Determine the (x, y) coordinate at the center of the cell enclosing the given text.  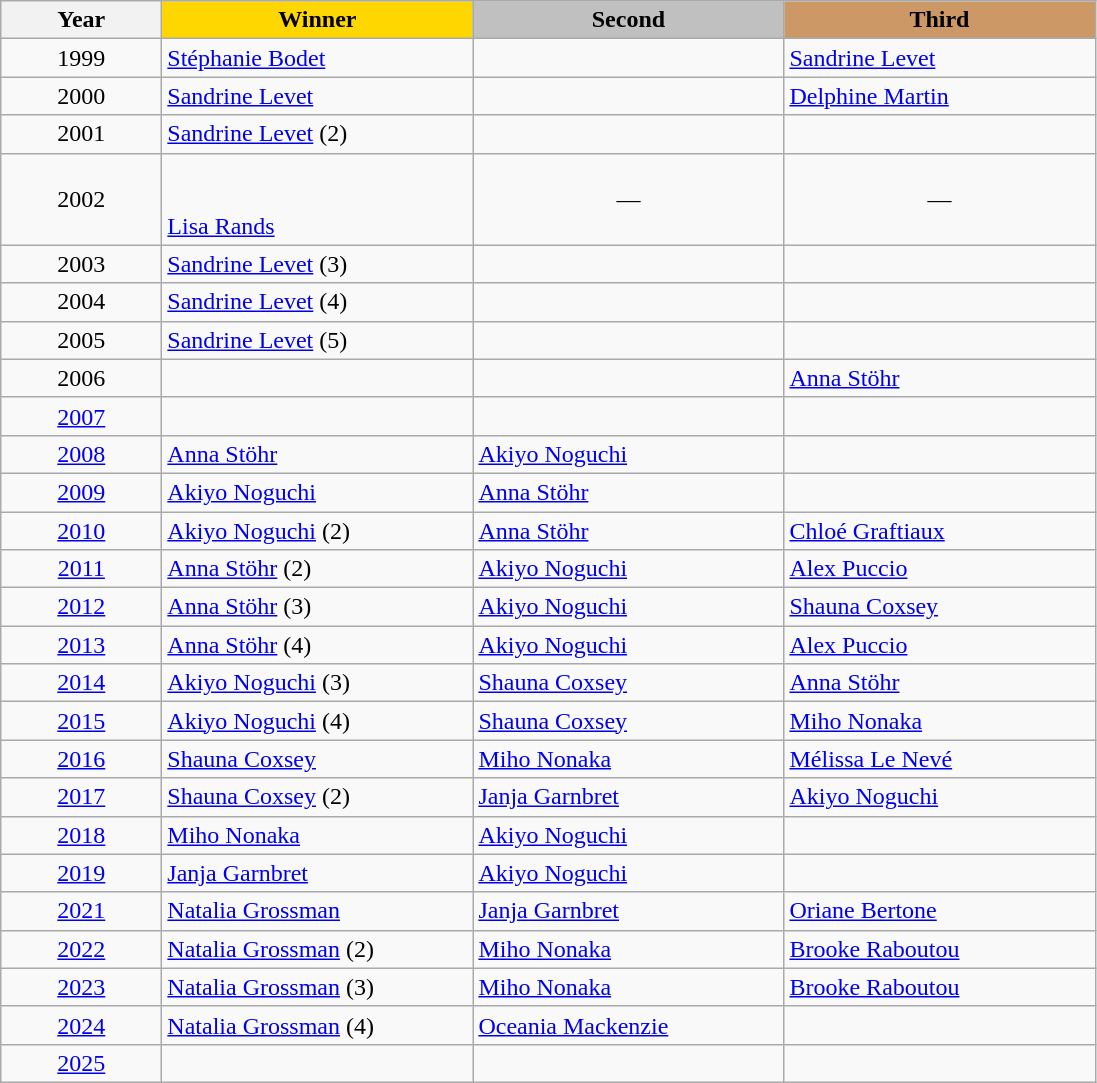
Anna Stöhr (4) (318, 645)
2022 (82, 949)
Natalia Grossman (4) (318, 1025)
2017 (82, 797)
2025 (82, 1063)
Oceania Mackenzie (628, 1025)
Akiyo Noguchi (4) (318, 721)
2009 (82, 492)
2012 (82, 607)
2015 (82, 721)
2019 (82, 873)
Oriane Bertone (940, 911)
Stéphanie Bodet (318, 58)
Natalia Grossman (2) (318, 949)
Third (940, 20)
2001 (82, 134)
2000 (82, 96)
Akiyo Noguchi (2) (318, 531)
Sandrine Levet (3) (318, 264)
Shauna Coxsey (2) (318, 797)
2011 (82, 569)
2013 (82, 645)
2016 (82, 759)
Akiyo Noguchi (3) (318, 683)
Winner (318, 20)
Delphine Martin (940, 96)
Natalia Grossman (318, 911)
1999 (82, 58)
2003 (82, 264)
2008 (82, 454)
Year (82, 20)
Sandrine Levet (4) (318, 302)
2010 (82, 531)
Anna Stöhr (3) (318, 607)
2007 (82, 416)
2005 (82, 340)
Lisa Rands (318, 199)
Natalia Grossman (3) (318, 987)
2014 (82, 683)
Mélissa Le Nevé (940, 759)
2023 (82, 987)
2024 (82, 1025)
2021 (82, 911)
Chloé Graftiaux (940, 531)
Anna Stöhr (2) (318, 569)
2002 (82, 199)
2004 (82, 302)
2018 (82, 835)
Sandrine Levet (2) (318, 134)
Second (628, 20)
Sandrine Levet (5) (318, 340)
2006 (82, 378)
